Determine the (X, Y) coordinate at the center of the cell enclosing the given text.  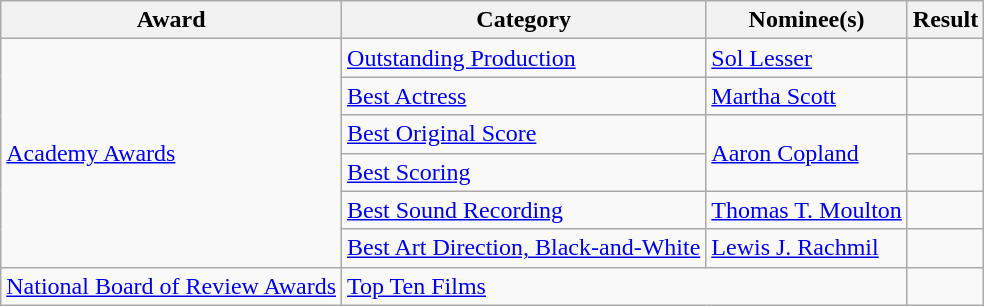
Martha Scott (807, 96)
Award (172, 20)
Aaron Copland (807, 153)
Best Scoring (524, 172)
Best Sound Recording (524, 210)
Nominee(s) (807, 20)
Academy Awards (172, 153)
Category (524, 20)
Top Ten Films (625, 286)
Outstanding Production (524, 58)
Thomas T. Moulton (807, 210)
Lewis J. Rachmil (807, 248)
Best Art Direction, Black-and-White (524, 248)
Sol Lesser (807, 58)
Result (945, 20)
Best Original Score (524, 134)
National Board of Review Awards (172, 286)
Best Actress (524, 96)
